Extract the (X, Y) coordinate from the center of the cell holding the provided text.  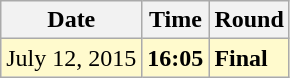
Round (249, 20)
Time (176, 20)
Date (72, 20)
Final (249, 58)
July 12, 2015 (72, 58)
16:05 (176, 58)
